Find where the given text appears and provide that cell's center as [X, Y] coordinate. 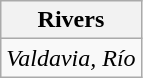
Rivers [71, 20]
Valdavia, Río [71, 58]
